Detect which cell encompasses the target text, then output its (x, y) center coordinate. 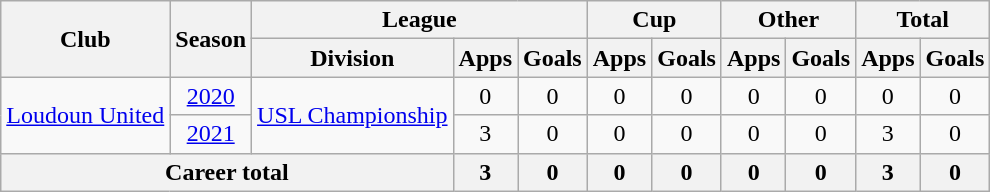
2021 (211, 134)
Career total (227, 172)
Loudoun United (86, 115)
Cup (654, 20)
League (420, 20)
Other (788, 20)
USL Championship (353, 115)
Club (86, 39)
Division (353, 58)
2020 (211, 96)
Season (211, 39)
Total (923, 20)
